Provide the [x, y] coordinate of the cell's center where the given text is located.  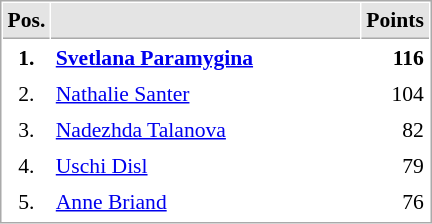
104 [396, 93]
4. [26, 165]
Pos. [26, 21]
82 [396, 129]
2. [26, 93]
1. [26, 57]
3. [26, 129]
5. [26, 201]
Points [396, 21]
Nadezhda Talanova [206, 129]
Nathalie Santer [206, 93]
116 [396, 57]
Uschi Disl [206, 165]
Svetlana Paramygina [206, 57]
Anne Briand [206, 201]
76 [396, 201]
79 [396, 165]
